Capture the cell that displays the provided text and extract its (x, y) central coordinate. 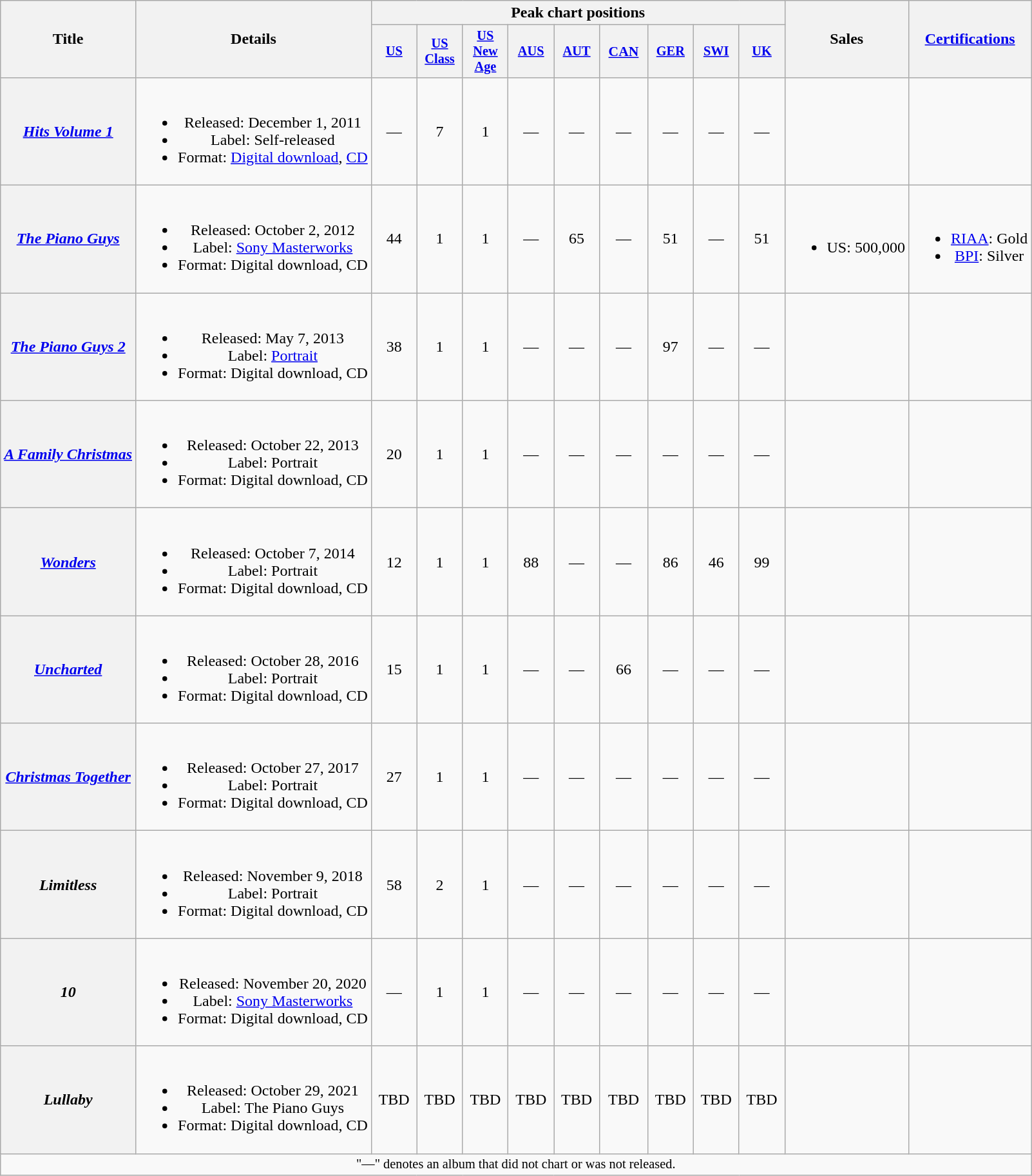
US (394, 52)
SWI (716, 52)
Lullaby (68, 1100)
The Piano Guys (68, 240)
Details (254, 39)
Title (68, 39)
86 (670, 562)
The Piano Guys 2 (68, 346)
Peak chart positions (578, 13)
Released: December 1, 2011Label: Self-releasedFormat: Digital download, CD (254, 131)
US Class (439, 52)
66 (624, 670)
99 (761, 562)
AUS (531, 52)
Uncharted (68, 670)
7 (439, 131)
A Family Christmas (68, 455)
10 (68, 992)
Christmas Together (68, 777)
AUT (577, 52)
Released: October 27, 2017Label: PortraitFormat: Digital download, CD (254, 777)
Released: November 9, 2018Label: PortraitFormat: Digital download, CD (254, 885)
Sales (846, 39)
US: 500,000 (846, 240)
2 (439, 885)
Released: November 20, 2020Label: Sony MasterworksFormat: Digital download, CD (254, 992)
Released: October 2, 2012Label: Sony MasterworksFormat: Digital download, CD (254, 240)
Wonders (68, 562)
12 (394, 562)
15 (394, 670)
Released: October 7, 2014Label: PortraitFormat: Digital download, CD (254, 562)
38 (394, 346)
27 (394, 777)
Limitless (68, 885)
GER (670, 52)
44 (394, 240)
46 (716, 562)
88 (531, 562)
Released: October 28, 2016Label: PortraitFormat: Digital download, CD (254, 670)
65 (577, 240)
CAN (624, 52)
UK (761, 52)
Released: October 22, 2013Label: PortraitFormat: Digital download, CD (254, 455)
Released: October 29, 2021Label: The Piano GuysFormat: Digital download, CD (254, 1100)
20 (394, 455)
97 (670, 346)
Certifications (970, 39)
Hits Volume 1 (68, 131)
RIAA: GoldBPI: Silver (970, 240)
"—" denotes an album that did not chart or was not released. (516, 1164)
Released: May 7, 2013Label: PortraitFormat: Digital download, CD (254, 346)
58 (394, 885)
US New Age (486, 52)
